Capture the cell that displays the provided text and extract its (x, y) central coordinate. 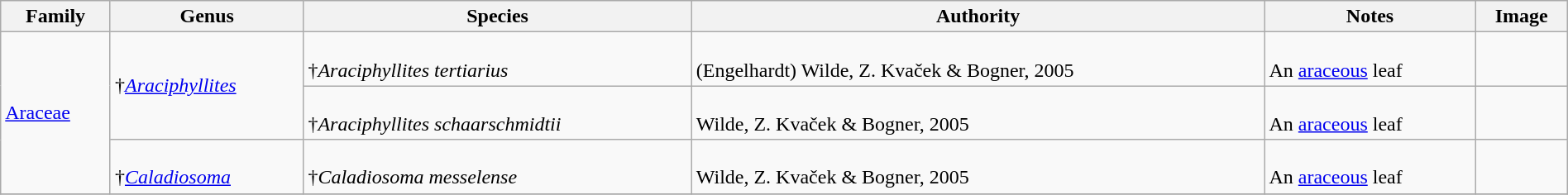
†Araciphyllites tertiarius (498, 59)
Authority (978, 17)
Notes (1370, 17)
Genus (207, 17)
†Araciphyllites (207, 86)
†Araciphyllites schaarschmidtii (498, 112)
Family (56, 17)
Araceae (56, 112)
(Engelhardt) Wilde, Z. Kvaček & Bogner, 2005 (978, 59)
†Caladiosoma (207, 167)
Species (498, 17)
Image (1522, 17)
†Caladiosoma messelense (498, 167)
